Return [X, Y] of the center of cell containing provided text 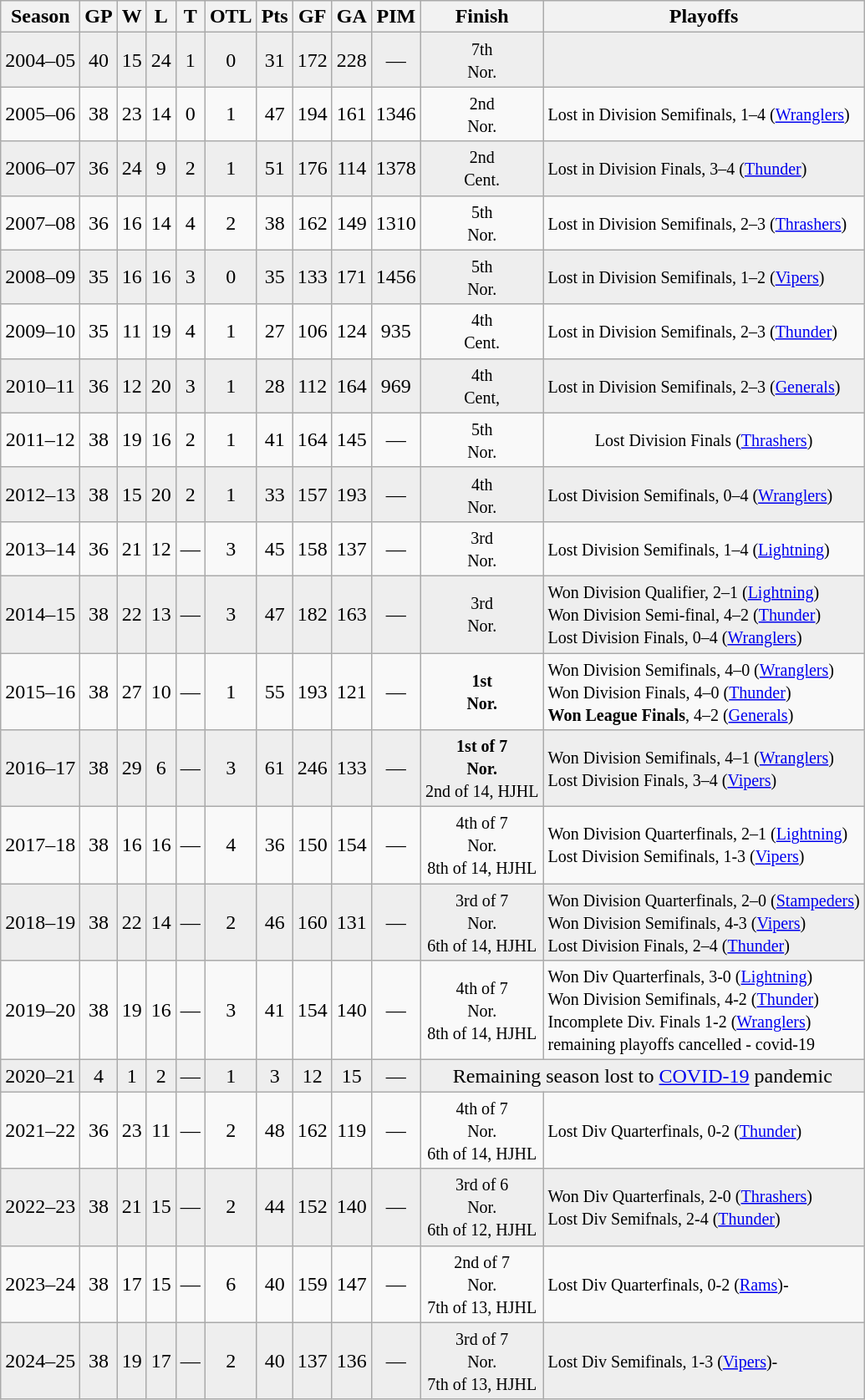
119 [351, 1130]
Won Division Semifinals, 4–0 (Wranglers) Won Division Finals, 4–0 (Thunder)Won League Finals, 4–2 (Generals) [704, 692]
158 [313, 548]
1310 [396, 222]
2016–17 [40, 768]
2006–07 [40, 169]
2010–11 [40, 386]
Lost in Division Finals, 3–4 (Thunder) [704, 169]
1346 [396, 114]
147 [351, 1284]
2009–10 [40, 331]
Lost Division Finals (Thrashers) [704, 439]
Remaining season lost to COVID-19 pandemic [642, 1076]
PIM [396, 17]
Lost in Division Semifinals, 2–3 (Thrashers) [704, 222]
OTL [231, 17]
2nd Cent. [481, 169]
2017–18 [40, 845]
161 [351, 114]
Won Division Quarterfinals, 2–1 (Lightning)Lost Division Semifinals, 1-3 (Vipers) [704, 845]
Won Division Quarterfinals, 2–0 (Stampeders)Won Division Semifinals, 4-3 (Vipers)Lost Division Finals, 2–4 (Thunder) [704, 922]
152 [313, 1207]
160 [313, 922]
114 [351, 169]
172 [313, 60]
4th Nor. [481, 495]
13 [160, 614]
163 [351, 614]
46 [274, 922]
145 [351, 439]
Season [40, 17]
Pts [274, 17]
2021–22 [40, 1130]
Lost Division Semifinals, 0–4 (Wranglers) [704, 495]
2nd of 7 Nor.7th of 13, HJHL [481, 1284]
2013–14 [40, 548]
176 [313, 169]
33 [274, 495]
121 [351, 692]
2018–19 [40, 922]
45 [274, 548]
Won Division Semifinals, 4–1 (Wranglers)Lost Division Finals, 3–4 (Vipers) [704, 768]
T [191, 17]
3rd of 6 Nor.6th of 12, HJHL [481, 1207]
61 [274, 768]
44 [274, 1207]
131 [351, 922]
2014–15 [40, 614]
2023–24 [40, 1284]
2015–16 [40, 692]
GA [351, 17]
2007–08 [40, 222]
1st Nor. [481, 692]
136 [351, 1361]
4th Cent. [481, 331]
194 [313, 114]
Lost in Division Semifinals, 1–4 (Wranglers) [704, 114]
55 [274, 692]
969 [396, 386]
7th Nor. [481, 60]
Lost Div Quarterfinals, 0-2 (Rams)- [704, 1284]
1456 [396, 277]
112 [313, 386]
51 [274, 169]
Won Div Quarterfinals, 2-0 (Thrashers)Lost Div Semifnals, 2-4 (Thunder) [704, 1207]
GP [99, 17]
Lost in Division Semifinals, 2–3 (Thunder) [704, 331]
L [160, 17]
2012–13 [40, 495]
2nd Nor. [481, 114]
4th Cent, [481, 386]
2011–12 [40, 439]
2005–06 [40, 114]
Playoffs [704, 17]
48 [274, 1130]
246 [313, 768]
Lost in Division Semifinals, 2–3 (Generals) [704, 386]
159 [313, 1284]
GF [313, 17]
2022–23 [40, 1207]
W [132, 17]
124 [351, 331]
3rd of 7 Nor.6th of 14, HJHL [481, 922]
Lost Div Semifinals, 1-3 (Vipers)- [704, 1361]
157 [313, 495]
2004–05 [40, 60]
10 [160, 692]
150 [313, 845]
2008–09 [40, 277]
171 [351, 277]
1st of 7 Nor.2nd of 14, HJHL [481, 768]
Lost in Division Semifinals, 1–2 (Vipers) [704, 277]
935 [396, 331]
29 [132, 768]
2019–20 [40, 1011]
228 [351, 60]
9 [160, 169]
3rd of 7 Nor.7th of 13, HJHL [481, 1361]
Lost Div Quarterfinals, 0-2 (Thunder) [704, 1130]
Lost Division Semifinals, 1–4 (Lightning) [704, 548]
28 [274, 386]
1378 [396, 169]
4th of 7 Nor.6th of 14, HJHL [481, 1130]
106 [313, 331]
Finish [481, 17]
31 [274, 60]
182 [313, 614]
149 [351, 222]
2024–25 [40, 1361]
Won Division Qualifier, 2–1 (Lightning)Won Division Semi-final, 4–2 (Thunder)Lost Division Finals, 0–4 (Wranglers) [704, 614]
2020–21 [40, 1076]
